Identify which cell holds the provided text, then report its [x, y] central coordinate. 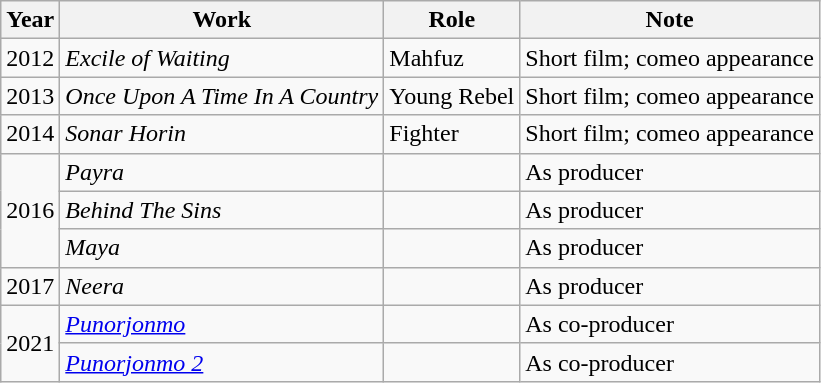
2016 [30, 210]
Punorjonmo [222, 324]
2017 [30, 286]
Punorjonmo 2 [222, 362]
Note [670, 20]
Excile of Waiting [222, 58]
2021 [30, 343]
Sonar Horin [222, 134]
Fighter [452, 134]
Once Upon A Time In A Country [222, 96]
Maya [222, 248]
Role [452, 20]
Work [222, 20]
Year [30, 20]
2013 [30, 96]
Young Rebel [452, 96]
2012 [30, 58]
Neera [222, 286]
Payra [222, 172]
Mahfuz [452, 58]
Behind The Sins [222, 210]
2014 [30, 134]
